Search for the cell housing the specified text and yield its [x, y] center coordinate. 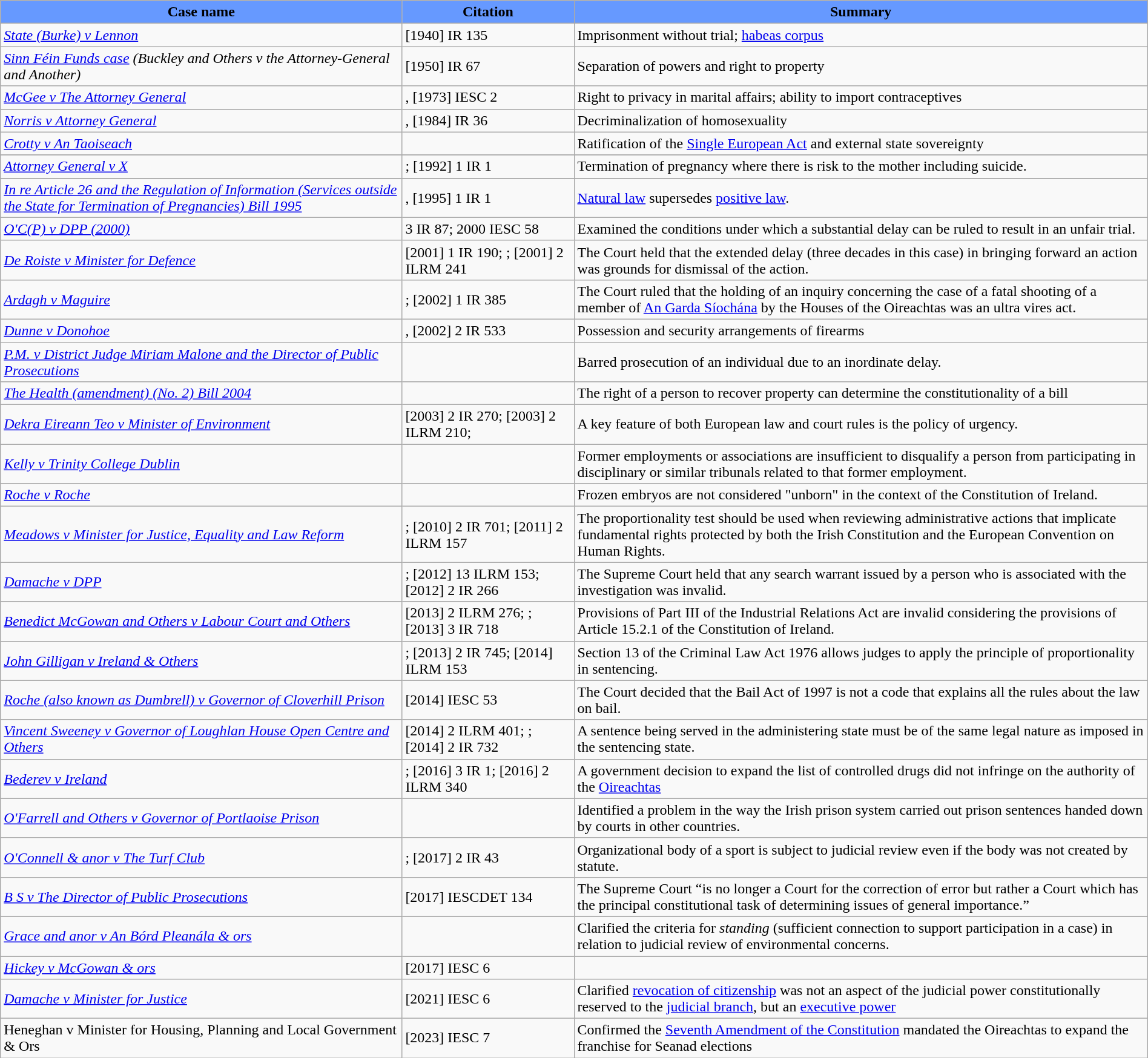
, [1973] IESC 2 [488, 97]
Vincent Sweeney v Governor of Loughlan House Open Centre and Others [201, 740]
; [2016] 3 IR 1; [2016] 2 ILRM 340 [488, 778]
[2017] IESC 6 [488, 968]
; [2002] 1 IR 385 [488, 299]
3 IR 87; 2000 IESC 58 [488, 229]
Imprisonment without trial; habeas corpus [861, 35]
Citation [488, 12]
O'Connell & anor v The Turf Club [201, 857]
De Roiste v Minister for Defence [201, 260]
Hickey v McGowan & ors [201, 968]
[2014] IESC 53 [488, 700]
Identified a problem in the way the Irish prison system carried out prison sentences handed down by courts in other countries. [861, 818]
, [1984] IR 36 [488, 120]
[1940] IR 135 [488, 35]
Sinn Féin Funds case (Buckley and Others v the Attorney-General and Another) [201, 67]
Benedict McGowan and Others v Labour Court and Others [201, 621]
Summary [861, 12]
Grace and anor v An Bórd Pleanála & ors [201, 936]
[2014] 2 ILRM 401; ; [2014] 2 IR 732 [488, 740]
[2001] 1 IR 190; ; [2001] 2 ILRM 241 [488, 260]
Norris v Attorney General [201, 120]
Crotty v An Taoiseach [201, 143]
The Health (amendment) (No. 2) Bill 2004 [201, 393]
Case name [201, 12]
Right to privacy in marital affairs; ability to import contraceptives [861, 97]
[2021] IESC 6 [488, 999]
The Court held that the extended delay (three decades in this case) in bringing forward an action was grounds for dismissal of the action. [861, 260]
[2013] 2 ILRM 276; ; [2013] 3 IR 718 [488, 621]
Separation of powers and right to property [861, 67]
Decriminalization of homosexuality [861, 120]
; [2012] 13 ILRM 153; [2012] 2 IR 266 [488, 582]
Kelly v Trinity College Dublin [201, 464]
Ardagh v Maguire [201, 299]
John Gilligan v Ireland & Others [201, 661]
State (Burke) v Lennon [201, 35]
Ratification of the Single European Act and external state sovereignty [861, 143]
Meadows v Minister for Justice, Equality and Law Reform [201, 534]
B S v The Director of Public Prosecutions [201, 897]
Section 13 of the Criminal Law Act 1976 allows judges to apply the principle of proportionality in sentencing. [861, 661]
Damache v DPP [201, 582]
Bederev v Ireland [201, 778]
Examined the conditions under which a substantial delay can be ruled to result in an unfair trial. [861, 229]
Roche v Roche [201, 495]
[2017] IESCDET 134 [488, 897]
; [1992] 1 IR 1 [488, 166]
A government decision to expand the list of controlled drugs did not infringe on the authority of the Oireachtas [861, 778]
Attorney General v X [201, 166]
Confirmed the Seventh Amendment of the Constitution mandated the Oireachtas to expand the franchise for Seanad elections [861, 1039]
O'Farrell and Others v Governor of Portlaoise Prison [201, 818]
[2023] IESC 7 [488, 1039]
Barred prosecution of an individual due to an inordinate delay. [861, 362]
P.M. v District Judge Miriam Malone and the Director of Public Prosecutions [201, 362]
, [1995] 1 IR 1 [488, 197]
Provisions of Part III of the Industrial Relations Act are invalid considering the provisions of Article 15.2.1 of the Constitution of Ireland. [861, 621]
Dekra Eireann Teo v Minister of Environment [201, 425]
McGee v The Attorney General [201, 97]
Organizational body of a sport is subject to judicial review even if the body was not created by statute. [861, 857]
; [2017] 2 IR 43 [488, 857]
The right of a person to recover property can determine the constitutionality of a bill [861, 393]
O'C(P) v DPP (2000) [201, 229]
A sentence being served in the administering state must be of the same legal nature as imposed in the sentencing state. [861, 740]
In re Article 26 and the Regulation of Information (Services outside the State for Termination of Pregnancies) Bill 1995 [201, 197]
Frozen embryos are not considered "unborn" in the context of the Constitution of Ireland. [861, 495]
Possession and security arrangements of firearms [861, 330]
Natural law supersedes positive law. [861, 197]
Termination of pregnancy where there is risk to the mother including suicide. [861, 166]
, [2002] 2 IR 533 [488, 330]
; [2010] 2 IR 701; [2011] 2 ILRM 157 [488, 534]
The Court decided that the Bail Act of 1997 is not a code that explains all the rules about the law on bail. [861, 700]
Heneghan v Minister for Housing, Planning and Local Government & Ors [201, 1039]
A key feature of both European law and court rules is the policy of urgency. [861, 425]
Clarified revocation of citizenship was not an aspect of the judicial power constitutionally reserved to the judicial branch, but an executive power [861, 999]
[1950] IR 67 [488, 67]
Dunne v Donohoe [201, 330]
; [2013] 2 IR 745; [2014] ILRM 153 [488, 661]
Damache v Minister for Justice [201, 999]
The Supreme Court held that any search warrant issued by a person who is associated with the investigation was invalid. [861, 582]
[2003] 2 IR 270; [2003] 2 ILRM 210; [488, 425]
Roche (also known as Dumbrell) v Governor of Cloverhill Prison [201, 700]
